From the cell containing the given text, extract its center point as (X, Y) coordinate. 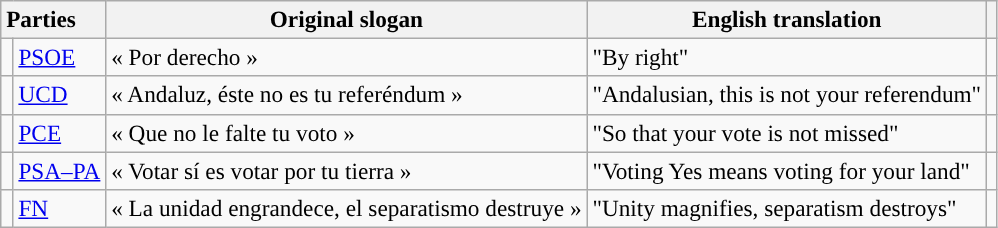
« Por derecho » (346, 57)
English translation (787, 19)
« Andaluz, éste no es tu referéndum » (346, 95)
UCD (60, 95)
FN (60, 208)
Parties (54, 19)
"By right" (787, 57)
PCE (60, 133)
Original slogan (346, 19)
PSA–PA (60, 170)
PSOE (60, 57)
"Andalusian, this is not your referendum" (787, 95)
"Voting Yes means voting for your land" (787, 170)
"Unity magnifies, separatism destroys" (787, 208)
« Que no le falte tu voto » (346, 133)
« La unidad engrandece, el separatismo destruye » (346, 208)
"So that your vote is not missed" (787, 133)
« Votar sí es votar por tu tierra » (346, 170)
